Search for the cell housing the specified text and yield its [X, Y] center coordinate. 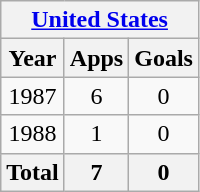
Apps [96, 58]
1 [96, 134]
Total [33, 172]
1988 [33, 134]
Goals [164, 58]
Year [33, 58]
6 [96, 96]
7 [96, 172]
1987 [33, 96]
United States [100, 20]
